Determine the [x, y] coordinate at the center of the cell enclosing the given text.  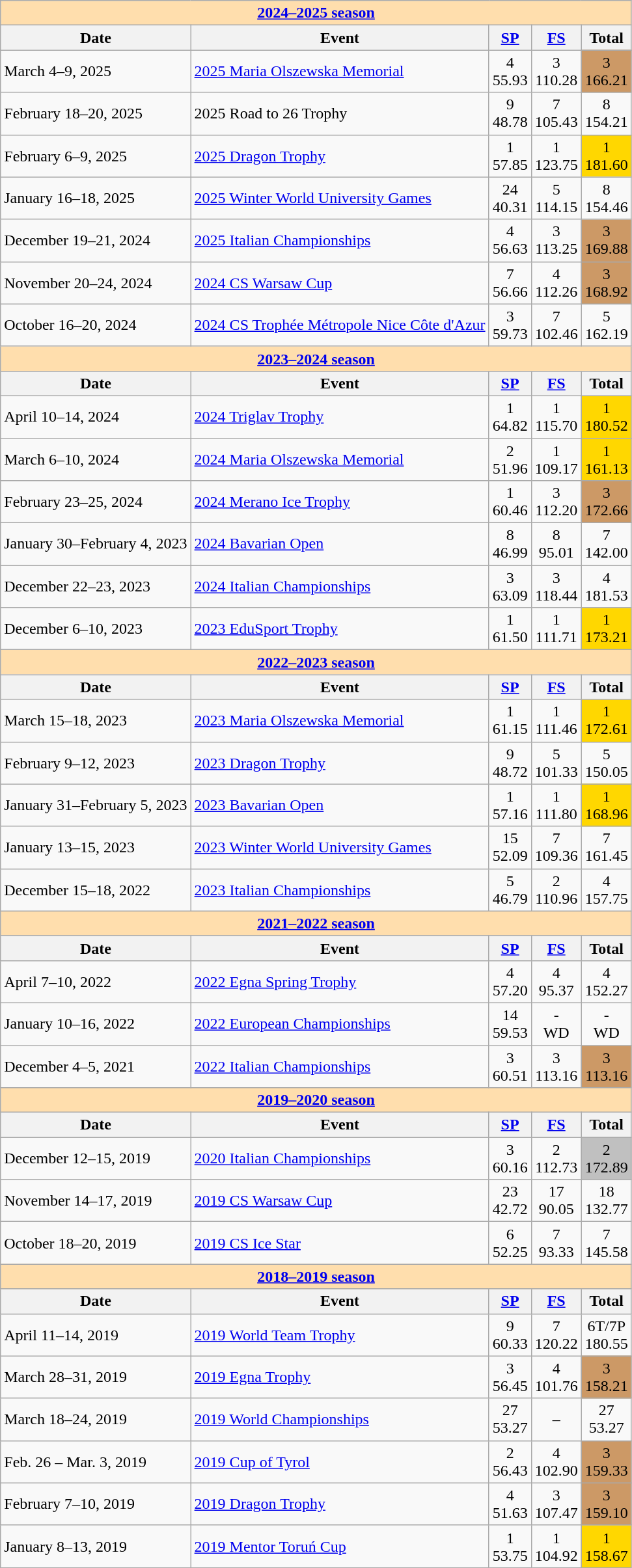
2024 Merano Ice Trophy [340, 502]
1 61.15 [510, 721]
7 142.00 [607, 544]
3 56.45 [510, 1377]
– [556, 1420]
February 6–9, 2025 [96, 156]
2025 Dragon Trophy [340, 156]
2023 Bavarian Open [340, 805]
2019 CS Warsaw Cup [340, 1201]
4 112.26 [556, 282]
1 111.71 [556, 629]
4 95.37 [556, 981]
3 113.25 [556, 241]
1 180.52 [607, 416]
2019 CS Ice Star [340, 1243]
14 59.53 [510, 1024]
2025 Maria Olszewska Memorial [340, 72]
3 59.73 [510, 325]
8 154.21 [607, 113]
15 52.09 [510, 847]
2 56.43 [510, 1461]
3 169.88 [607, 241]
February 7–10, 2019 [96, 1504]
3 168.92 [607, 282]
2019–2020 season [316, 1100]
7 161.45 [607, 847]
5 46.79 [510, 890]
2 51.96 [510, 459]
January 30–February 4, 2023 [96, 544]
5 150.05 [607, 763]
4 157.75 [607, 890]
2023 Maria Olszewska Memorial [340, 721]
March 15–18, 2023 [96, 721]
December 6–10, 2023 [96, 629]
January 10–16, 2022 [96, 1024]
9 48.72 [510, 763]
7 109.36 [556, 847]
December 12–15, 2019 [96, 1158]
2023 Dragon Trophy [340, 763]
1 53.75 [510, 1546]
March 28–31, 2019 [96, 1377]
7 145.58 [607, 1243]
2024 Bavarian Open [340, 544]
2 110.96 [556, 890]
January 8–13, 2019 [96, 1546]
1 64.82 [510, 416]
3 118.44 [556, 587]
2020 Italian Championships [340, 1158]
2024 Triglav Trophy [340, 416]
6 52.25 [510, 1243]
January 16–18, 2025 [96, 198]
October 16–20, 2024 [96, 325]
2019 Cup of Tyrol [340, 1461]
4 102.90 [556, 1461]
2024 Maria Olszewska Memorial [340, 459]
December 22–23, 2023 [96, 587]
1 109.17 [556, 459]
7 56.66 [510, 282]
2025 Italian Championships [340, 241]
7 102.46 [556, 325]
3 112.20 [556, 502]
3 159.10 [607, 1504]
2023 Winter World University Games [340, 847]
1 181.60 [607, 156]
November 14–17, 2019 [96, 1201]
3 159.33 [607, 1461]
3 107.47 [556, 1504]
2022 Egna Spring Trophy [340, 981]
1 115.70 [556, 416]
1 161.13 [607, 459]
1 57.85 [510, 156]
1 173.21 [607, 629]
1 60.46 [510, 502]
2023 Italian Championships [340, 890]
2018–2019 season [316, 1277]
2024 Italian Championships [340, 587]
1 158.67 [607, 1546]
December 19–21, 2024 [96, 241]
February 23–25, 2024 [96, 502]
January 31–February 5, 2023 [96, 805]
3 110.28 [556, 72]
24 40.31 [510, 198]
2019 Dragon Trophy [340, 1504]
3 63.09 [510, 587]
4 181.53 [607, 587]
2024–2025 season [316, 13]
2023 EduSport Trophy [340, 629]
2019 World Team Trophy [340, 1335]
9 60.33 [510, 1335]
4 101.76 [556, 1377]
2024 CS Warsaw Cup [340, 282]
1 111.80 [556, 805]
2023–2024 season [316, 358]
2025 Road to 26 Trophy [340, 113]
2024 CS Trophée Métropole Nice Côte d'Azur [340, 325]
1 123.75 [556, 156]
7 105.43 [556, 113]
3 166.21 [607, 72]
8 46.99 [510, 544]
October 18–20, 2019 [96, 1243]
5 101.33 [556, 763]
April 11–14, 2019 [96, 1335]
1 57.16 [510, 805]
February 18–20, 2025 [96, 113]
2022 European Championships [340, 1024]
December 4–5, 2021 [96, 1066]
2021–2022 season [316, 923]
3 172.66 [607, 502]
January 13–15, 2023 [96, 847]
April 7–10, 2022 [96, 981]
7 93.33 [556, 1243]
4 152.27 [607, 981]
8 154.46 [607, 198]
7 120.22 [556, 1335]
3 60.51 [510, 1066]
4 55.93 [510, 72]
9 48.78 [510, 113]
March 18–24, 2019 [96, 1420]
February 9–12, 2023 [96, 763]
23 42.72 [510, 1201]
2025 Winter World University Games [340, 198]
5 114.15 [556, 198]
4 56.63 [510, 241]
November 20–24, 2024 [96, 282]
1 111.46 [556, 721]
4 51.63 [510, 1504]
2019 World Championships [340, 1420]
2022–2023 season [316, 662]
March 4–9, 2025 [96, 72]
8 95.01 [556, 544]
17 90.05 [556, 1201]
1 168.96 [607, 805]
1 172.61 [607, 721]
2 112.73 [556, 1158]
March 6–10, 2024 [96, 459]
1 61.50 [510, 629]
5 162.19 [607, 325]
2019 Mentor Toruń Cup [340, 1546]
December 15–18, 2022 [96, 890]
2 172.89 [607, 1158]
6T/7P 180.55 [607, 1335]
3 158.21 [607, 1377]
1 104.92 [556, 1546]
18 132.77 [607, 1201]
3 60.16 [510, 1158]
2019 Egna Trophy [340, 1377]
2022 Italian Championships [340, 1066]
4 57.20 [510, 981]
Feb. 26 – Mar. 3, 2019 [96, 1461]
April 10–14, 2024 [96, 416]
